For the text-containing cell, return its midpoint in (X, Y) coordinate format. 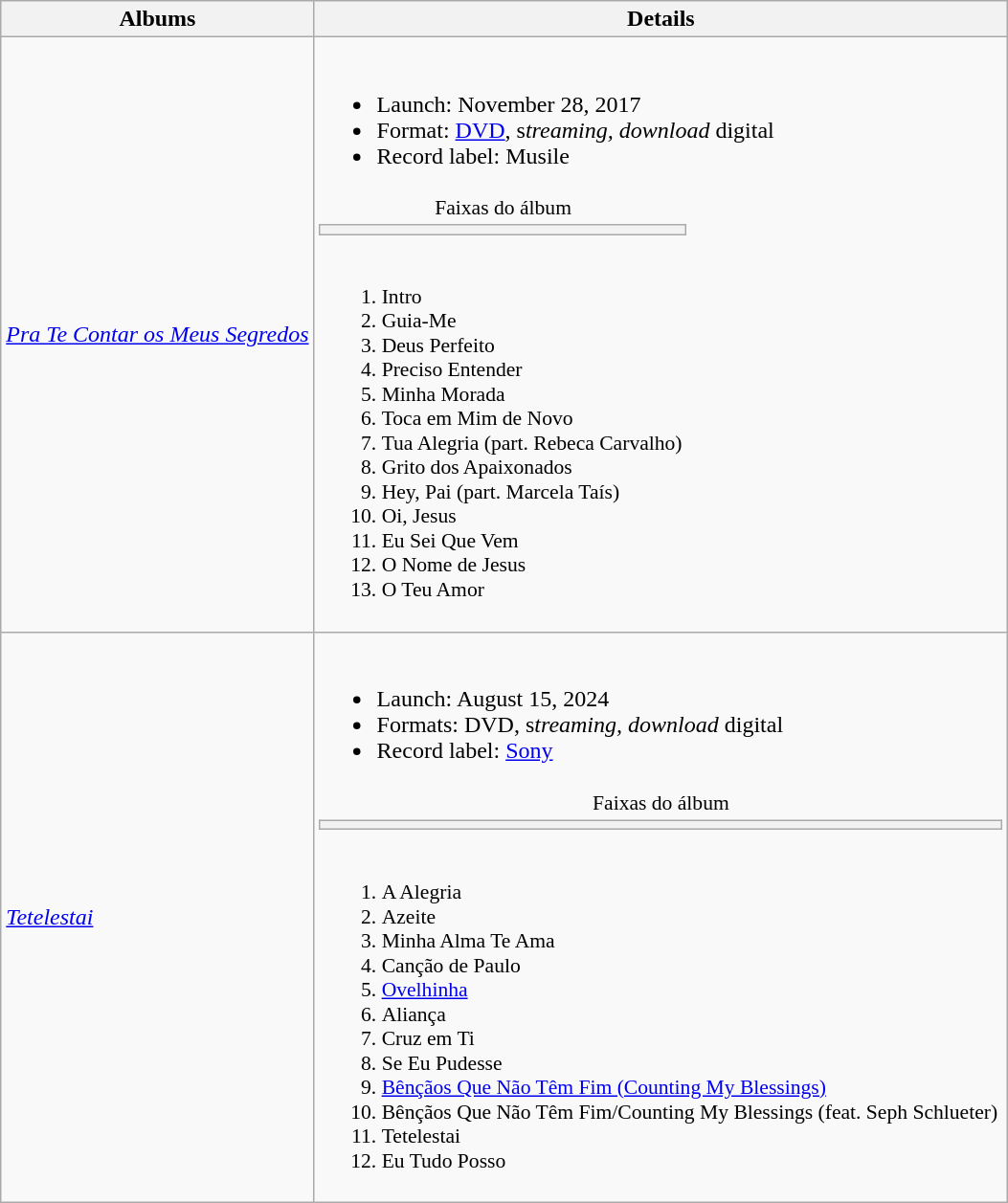
Details (661, 19)
Albums (157, 19)
Pra Te Contar os Meus Segredos (157, 335)
Tetelestai (157, 917)
